Find where the given text appears and provide that cell's center as [X, Y] coordinate. 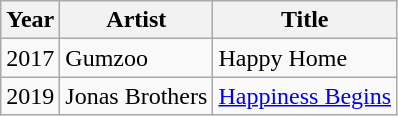
Jonas Brothers [136, 96]
2019 [30, 96]
Gumzoo [136, 58]
2017 [30, 58]
Title [305, 20]
Happiness Begins [305, 96]
Artist [136, 20]
Year [30, 20]
Happy Home [305, 58]
